Return (X, Y) of the center of cell containing provided text 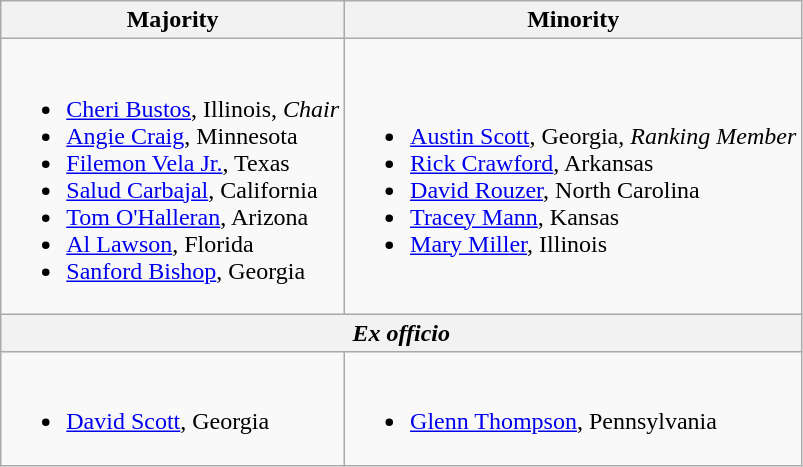
Minority (574, 20)
Ex officio (402, 333)
Glenn Thompson, Pennsylvania (574, 408)
Majority (173, 20)
Austin Scott, Georgia, Ranking MemberRick Crawford, ArkansasDavid Rouzer, North CarolinaTracey Mann, KansasMary Miller, Illinois (574, 176)
David Scott, Georgia (173, 408)
